Locate the cell with the specified text and output its (X, Y) center coordinate. 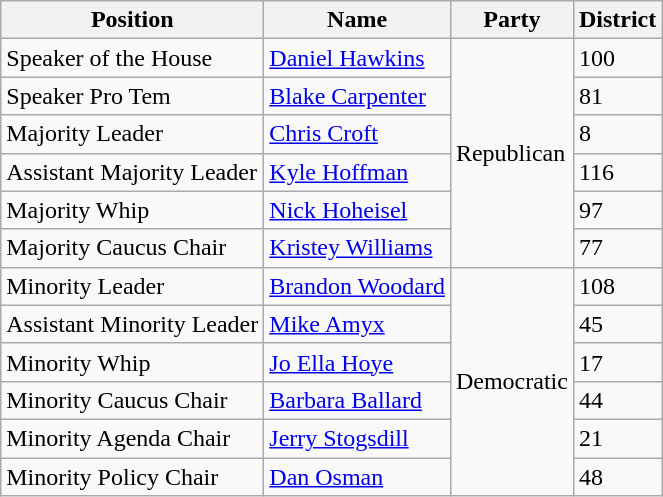
Minority Policy Chair (132, 477)
Assistant Majority Leader (132, 172)
Dan Osman (358, 477)
8 (617, 134)
Nick Hoheisel (358, 210)
Kristey Williams (358, 248)
77 (617, 248)
48 (617, 477)
Jo Ella Hoye (358, 362)
Minority Leader (132, 286)
116 (617, 172)
Name (358, 20)
Mike Amyx (358, 324)
Speaker Pro Tem (132, 96)
Majority Whip (132, 210)
97 (617, 210)
Assistant Minority Leader (132, 324)
81 (617, 96)
Speaker of the House (132, 58)
Barbara Ballard (358, 400)
Kyle Hoffman (358, 172)
44 (617, 400)
Minority Agenda Chair (132, 438)
Minority Caucus Chair (132, 400)
21 (617, 438)
Party (512, 20)
Chris Croft (358, 134)
Blake Carpenter (358, 96)
108 (617, 286)
Brandon Woodard (358, 286)
District (617, 20)
45 (617, 324)
Majority Caucus Chair (132, 248)
Democratic (512, 381)
Republican (512, 153)
100 (617, 58)
17 (617, 362)
Position (132, 20)
Minority Whip (132, 362)
Jerry Stogsdill (358, 438)
Majority Leader (132, 134)
Daniel Hawkins (358, 58)
